From the cell containing the given text, extract its center point as (X, Y) coordinate. 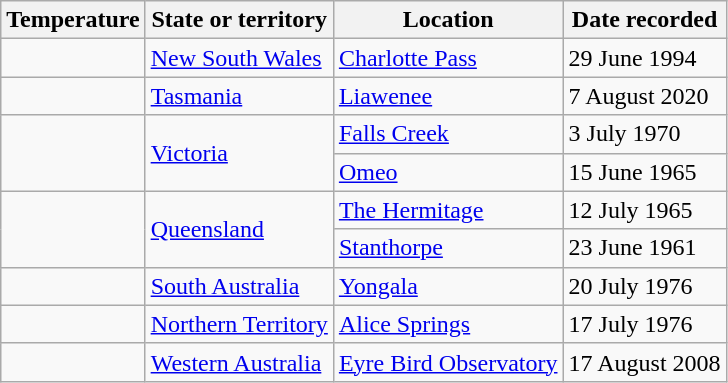
Northern Territory (239, 324)
New South Wales (239, 58)
Date recorded (644, 20)
15 June 1965 (644, 172)
7 August 2020 (644, 96)
Location (448, 20)
Falls Creek (448, 134)
3 July 1970 (644, 134)
South Australia (239, 286)
Victoria (239, 153)
Charlotte Pass (448, 58)
Yongala (448, 286)
Queensland (239, 229)
Tasmania (239, 96)
Eyre Bird Observatory (448, 362)
20 July 1976 (644, 286)
Stanthorpe (448, 248)
Liawenee (448, 96)
23 June 1961 (644, 248)
State or territory (239, 20)
29 June 1994 (644, 58)
17 July 1976 (644, 324)
12 July 1965 (644, 210)
The Hermitage (448, 210)
Alice Springs (448, 324)
Western Australia (239, 362)
Omeo (448, 172)
Temperature (73, 20)
17 August 2008 (644, 362)
